Return the [x, y] coordinate for the center point of the cell that contains the specified text.  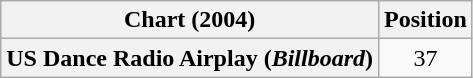
US Dance Radio Airplay (Billboard) [190, 58]
37 [426, 58]
Chart (2004) [190, 20]
Position [426, 20]
